Search for the cell housing the specified text and yield its [x, y] center coordinate. 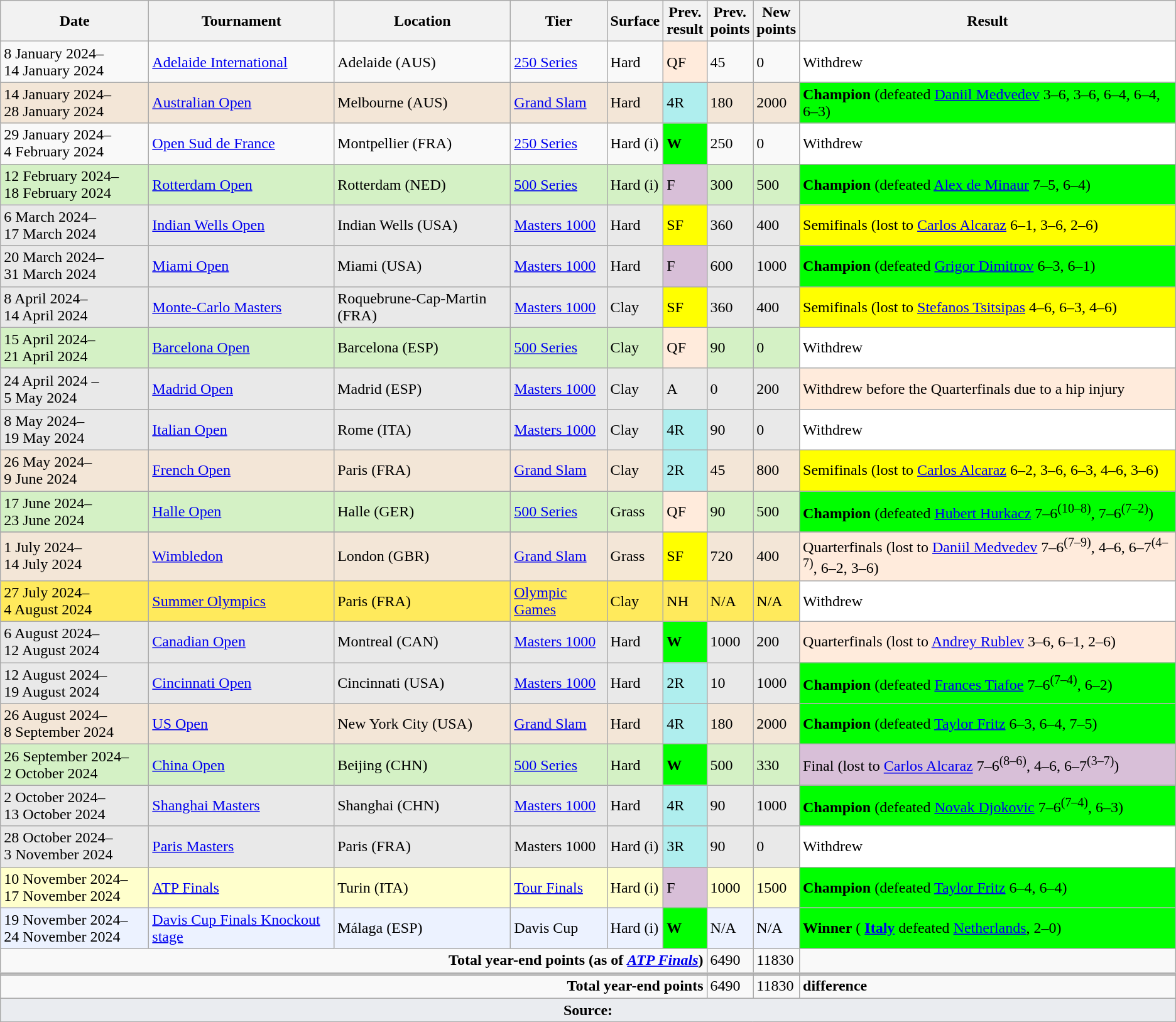
Halle Open [241, 511]
Davis Cup Finals Knockout stage [241, 928]
NH [685, 602]
8 May 2024–19 May 2024 [75, 430]
720 [730, 557]
Date [75, 21]
Rotterdam (NED) [422, 185]
Tier [559, 21]
difference [988, 986]
Champion (defeated Grigor Dimitrov 6–3, 6–1) [988, 266]
New York City (USA) [422, 724]
Montpellier (FRA) [422, 143]
Shanghai Masters [241, 805]
14 January 2024–28 January 2024 [75, 103]
A [685, 388]
Champion (defeated Frances Tiafoe 7–6(7–4), 6–2) [988, 683]
Miami Open [241, 266]
Champion (defeated Hubert Hurkacz 7–6(10–8), 7–6(7–2)) [988, 511]
Final (lost to Carlos Alcaraz 7–6(8–6), 4–6, 6–7(3–7)) [988, 765]
24 April 2024 –5 May 2024 [75, 388]
26 May 2024–9 June 2024 [75, 470]
Málaga (ESP) [422, 928]
Total year-end points [354, 986]
Shanghai (CHN) [422, 805]
26 September 2024–2 October 2024 [75, 765]
1 July 2024–14 July 2024 [75, 557]
Beijing (CHN) [422, 765]
250 [730, 143]
8 April 2024–14 April 2024 [75, 307]
Surface [635, 21]
Summer Olympics [241, 602]
Champion (defeated Taylor Fritz 6–3, 6–4, 7–5) [988, 724]
Prev.result [685, 21]
17 June 2024–23 June 2024 [75, 511]
Tournament [241, 21]
Paris Masters [241, 847]
27 July 2024–4 August 2024 [75, 602]
12 August 2024–19 August 2024 [75, 683]
Halle (GER) [422, 511]
300 [730, 185]
Tour Finals [559, 887]
Semifinals (lost to Stefanos Tsitsipas 4–6, 6–3, 4–6) [988, 307]
19 November 2024–24 November 2024 [75, 928]
Barcelona (ESP) [422, 348]
Champion (defeated Daniil Medvedev 3–6, 3–6, 6–4, 6–4, 6–3) [988, 103]
Rome (ITA) [422, 430]
Champion (defeated Novak Djokovic 7–6(7–4), 6–3) [988, 805]
Indian Wells (USA) [422, 225]
Withdrew before the Quarterfinals due to a hip injury [988, 388]
China Open [241, 765]
Davis Cup [559, 928]
Canadian Open [241, 642]
Winner ( Italy defeated Netherlands, 2–0) [988, 928]
Melbourne (AUS) [422, 103]
Roquebrune-Cap-Martin (FRA) [422, 307]
Adelaide (AUS) [422, 62]
Turin (ITA) [422, 887]
800 [776, 470]
Prev.points [730, 21]
10 [730, 683]
6 March 2024–17 March 2024 [75, 225]
Location [422, 21]
Montreal (CAN) [422, 642]
Total year-end points (as of ATP Finals) [354, 961]
Madrid (ESP) [422, 388]
London (GBR) [422, 557]
2 October 2024–13 October 2024 [75, 805]
Italian Open [241, 430]
Semifinals (lost to Carlos Alcaraz 6–2, 3–6, 6–3, 4–6, 3–6) [988, 470]
8 January 2024–14 January 2024 [75, 62]
Quarterfinals (lost to Daniil Medvedev 7–6(7–9), 4–6, 6–7(4–7), 6–2, 3–6) [988, 557]
Open Sud de France [241, 143]
Miami (USA) [422, 266]
10 November 2024–17 November 2024 [75, 887]
1500 [776, 887]
Quarterfinals (lost to Andrey Rublev 3–6, 6–1, 2–6) [988, 642]
6 August 2024–12 August 2024 [75, 642]
ATP Finals [241, 887]
15 April 2024–21 April 2024 [75, 348]
Australian Open [241, 103]
Madrid Open [241, 388]
20 March 2024–31 March 2024 [75, 266]
Champion (defeated Taylor Fritz 6–4, 6–4) [988, 887]
Adelaide International [241, 62]
Newpoints [776, 21]
29 January 2024–4 February 2024 [75, 143]
28 October 2024–3 November 2024 [75, 847]
French Open [241, 470]
Monte-Carlo Masters [241, 307]
Semifinals (lost to Carlos Alcaraz 6–1, 3–6, 2–6) [988, 225]
600 [730, 266]
Indian Wells Open [241, 225]
Barcelona Open [241, 348]
Champion (defeated Alex de Minaur 7–5, 6–4) [988, 185]
26 August 2024–8 September 2024 [75, 724]
Cincinnati Open [241, 683]
Olympic Games [559, 602]
Cincinnati (USA) [422, 683]
Wimbledon [241, 557]
Result [988, 21]
3R [685, 847]
Source: [588, 1010]
Rotterdam Open [241, 185]
US Open [241, 724]
12 February 2024–18 February 2024 [75, 185]
330 [776, 765]
